Identify which cell holds the provided text, then report its [X, Y] central coordinate. 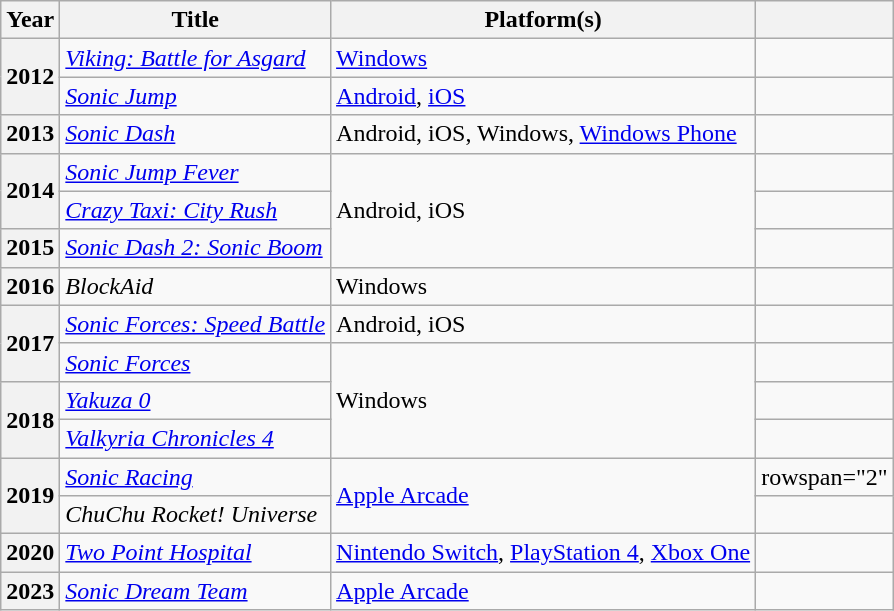
Crazy Taxi: City Rush [196, 210]
Viking: Battle for Asgard [196, 58]
Sonic Jump Fever [196, 172]
Sonic Dream Team [196, 591]
Platform(s) [544, 20]
2014 [30, 191]
2013 [30, 134]
Sonic Dash [196, 134]
2023 [30, 591]
Valkyria Chronicles 4 [196, 438]
Android, iOS, Windows, Windows Phone [544, 134]
2015 [30, 248]
Sonic Forces: Speed Battle [196, 324]
2012 [30, 77]
Sonic Dash 2: Sonic Boom [196, 248]
Nintendo Switch, PlayStation 4, Xbox One [544, 553]
BlockAid [196, 286]
2018 [30, 419]
Sonic Racing [196, 477]
2019 [30, 496]
2020 [30, 553]
ChuChu Rocket! Universe [196, 515]
2017 [30, 343]
Two Point Hospital [196, 553]
Sonic Forces [196, 362]
Title [196, 20]
2016 [30, 286]
Sonic Jump [196, 96]
rowspan="2" [825, 477]
Year [30, 20]
Yakuza 0 [196, 400]
